Pinpoint the cell where the given text exists, returning its (X, Y) midpoint coordinate. 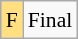
Final (50, 20)
F (12, 20)
